Search for the cell housing the specified text and yield its [x, y] center coordinate. 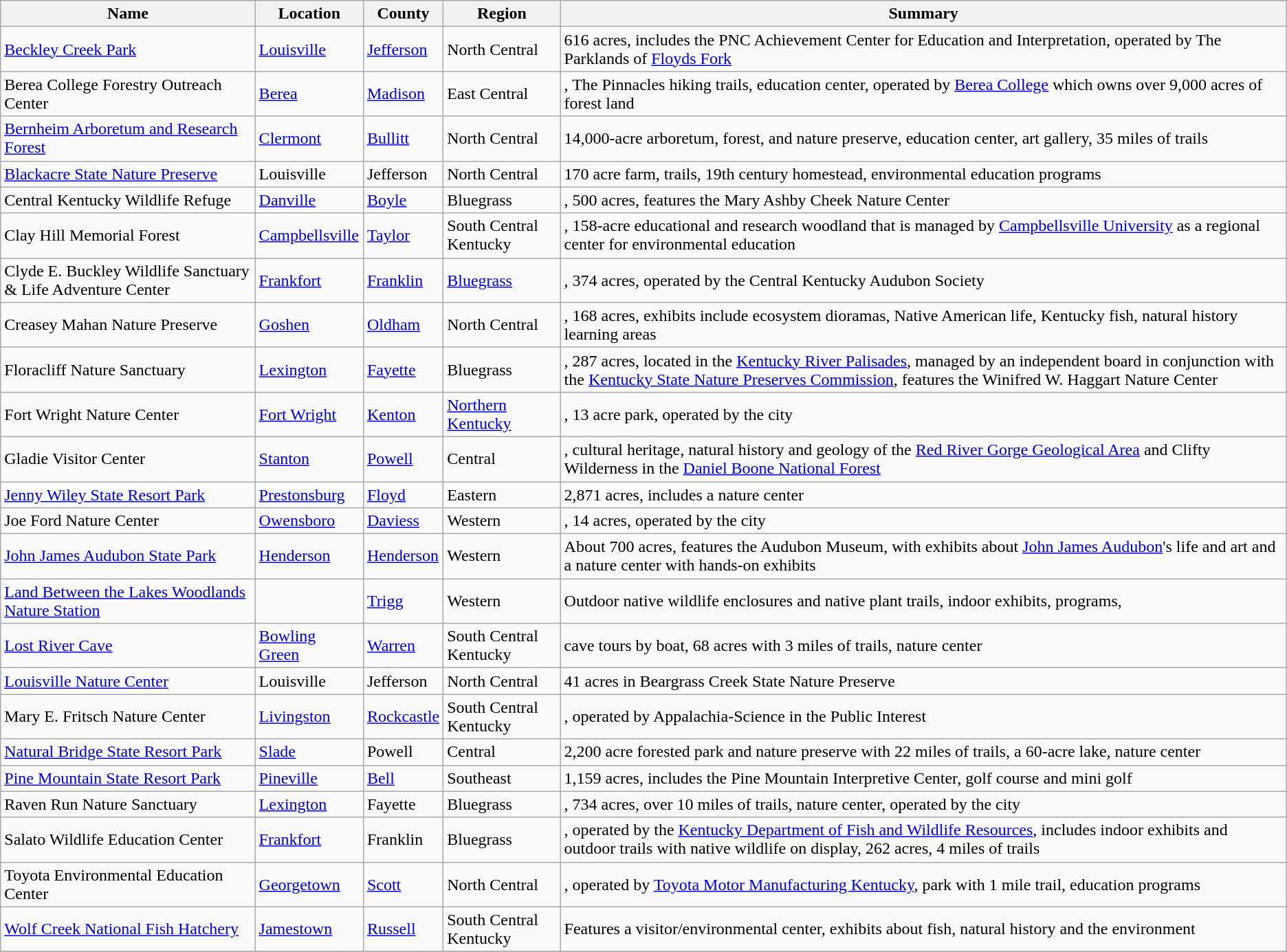
County [403, 14]
1,159 acres, includes the Pine Mountain Interpretive Center, golf course and mini golf [923, 778]
, 734 acres, over 10 miles of trails, nature center, operated by the city [923, 804]
Central Kentucky Wildlife Refuge [128, 200]
Warren [403, 646]
Fort Wright Nature Center [128, 414]
Clermont [309, 139]
Location [309, 14]
, 14 acres, operated by the city [923, 521]
Kenton [403, 414]
Boyle [403, 200]
Mary E. Fritsch Nature Center [128, 716]
Louisville Nature Center [128, 681]
, 500 acres, features the Mary Ashby Cheek Nature Center [923, 200]
Pine Mountain State Resort Park [128, 778]
, operated by Appalachia-Science in the Public Interest [923, 716]
Oldham [403, 324]
, 374 acres, operated by the Central Kentucky Audubon Society [923, 280]
, 168 acres, exhibits include ecosystem dioramas, Native American life, Kentucky fish, natural history learning areas [923, 324]
About 700 acres, features the Audubon Museum, with exhibits about John James Audubon's life and art and a nature center with hands-on exhibits [923, 557]
Gladie Visitor Center [128, 459]
Lost River Cave [128, 646]
Fort Wright [309, 414]
Georgetown [309, 884]
East Central [502, 93]
Danville [309, 200]
Berea College Forestry Outreach Center [128, 93]
170 acre farm, trails, 19th century homestead, environmental education programs [923, 174]
Beckley Creek Park [128, 49]
Region [502, 14]
2,871 acres, includes a nature center [923, 494]
Land Between the Lakes Woodlands Nature Station [128, 601]
Northern Kentucky [502, 414]
Bullitt [403, 139]
Clyde E. Buckley Wildlife Sanctuary & Life Adventure Center [128, 280]
Features a visitor/environmental center, exhibits about fish, natural history and the environment [923, 929]
Wolf Creek National Fish Hatchery [128, 929]
, operated by Toyota Motor Manufacturing Kentucky, park with 1 mile trail, education programs [923, 884]
, 158-acre educational and research woodland that is managed by Campbellsville University as a regional center for environmental education [923, 235]
Name [128, 14]
Slade [309, 752]
Floracliff Nature Sanctuary [128, 370]
Livingston [309, 716]
Pineville [309, 778]
Bowling Green [309, 646]
cave tours by boat, 68 acres with 3 miles of trails, nature center [923, 646]
Clay Hill Memorial Forest [128, 235]
, 13 acre park, operated by the city [923, 414]
Trigg [403, 601]
Goshen [309, 324]
Madison [403, 93]
Campbellsville [309, 235]
Southeast [502, 778]
Scott [403, 884]
Blackacre State Nature Preserve [128, 174]
616 acres, includes the PNC Achievement Center for Education and Interpretation, operated by The Parklands of Floyds Fork [923, 49]
John James Audubon State Park [128, 557]
Bernheim Arboretum and Research Forest [128, 139]
Outdoor native wildlife enclosures and native plant trails, indoor exhibits, programs, [923, 601]
Bell [403, 778]
Taylor [403, 235]
Owensboro [309, 521]
, The Pinnacles hiking trails, education center, operated by Berea College which owns over 9,000 acres of forest land [923, 93]
Raven Run Nature Sanctuary [128, 804]
Stanton [309, 459]
Daviess [403, 521]
, cultural heritage, natural history and geology of the Red River Gorge Geological Area and Clifty Wilderness in the Daniel Boone National Forest [923, 459]
Creasey Mahan Nature Preserve [128, 324]
14,000-acre arboretum, forest, and nature preserve, education center, art gallery, 35 miles of trails [923, 139]
41 acres in Beargrass Creek State Nature Preserve [923, 681]
Russell [403, 929]
2,200 acre forested park and nature preserve with 22 miles of trails, a 60-acre lake, nature center [923, 752]
Summary [923, 14]
Berea [309, 93]
Prestonsburg [309, 494]
Toyota Environmental Education Center [128, 884]
Jenny Wiley State Resort Park [128, 494]
Rockcastle [403, 716]
Floyd [403, 494]
Jamestown [309, 929]
Joe Ford Nature Center [128, 521]
Eastern [502, 494]
Salato Wildlife Education Center [128, 840]
Natural Bridge State Resort Park [128, 752]
